Locate the cell with the specified text and output its [x, y] center coordinate. 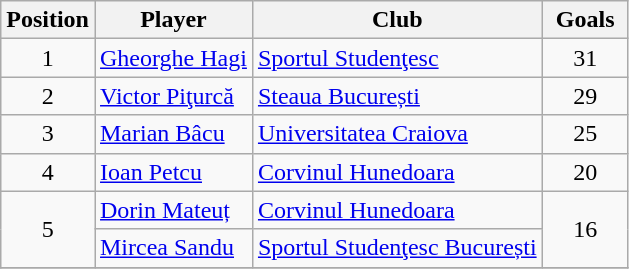
20 [585, 172]
16 [585, 229]
Sportul Studenţesc [397, 58]
Mircea Sandu [173, 248]
Club [397, 20]
2 [48, 96]
Steaua București [397, 96]
Ioan Petcu [173, 172]
31 [585, 58]
29 [585, 96]
Gheorghe Hagi [173, 58]
Dorin Mateuț [173, 210]
Universitatea Craiova [397, 134]
Goals [585, 20]
Position [48, 20]
5 [48, 229]
3 [48, 134]
Victor Piţurcă [173, 96]
4 [48, 172]
25 [585, 134]
1 [48, 58]
Player [173, 20]
Marian Bâcu [173, 134]
Sportul Studenţesc București [397, 248]
